Capture the cell that displays the provided text and extract its (X, Y) central coordinate. 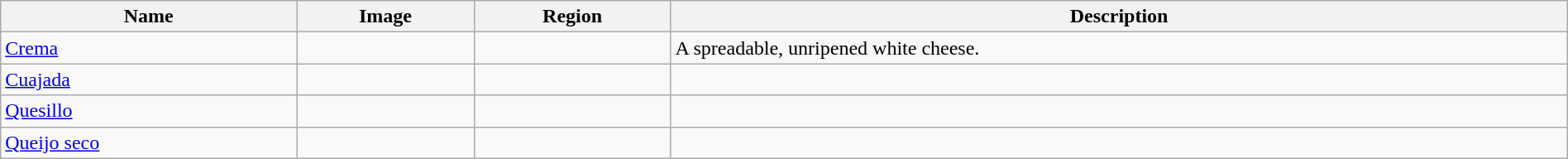
Description (1119, 17)
Image (385, 17)
Crema (149, 48)
A spreadable, unripened white cheese. (1119, 48)
Queijo seco (149, 142)
Region (572, 17)
Name (149, 17)
Quesillo (149, 111)
Cuajada (149, 79)
